For the text-containing cell, return its midpoint in [x, y] coordinate format. 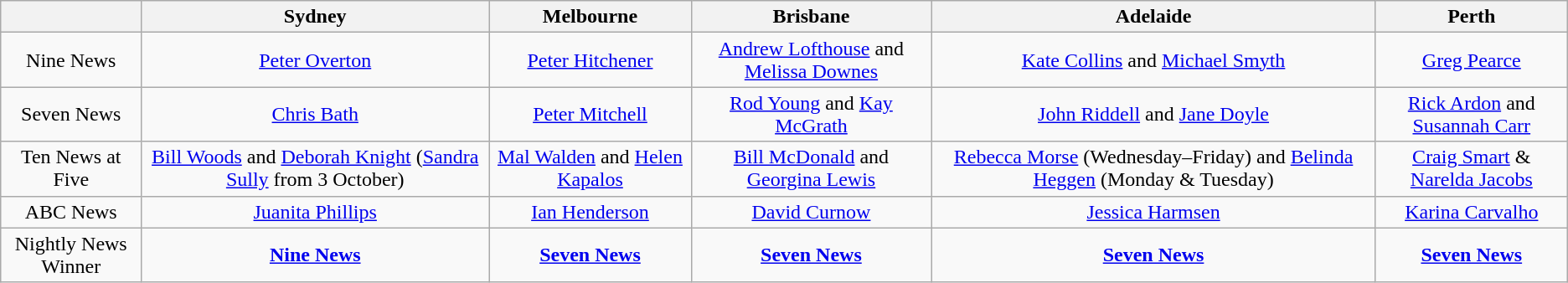
Peter Overton [315, 60]
Adelaide [1154, 17]
Kate Collins and Michael Smyth [1154, 60]
Rick Ardon and Susannah Carr [1471, 114]
Sydney [315, 17]
Peter Hitchener [590, 60]
Jessica Harmsen [1154, 212]
Craig Smart & Narelda Jacobs [1471, 169]
David Curnow [811, 212]
Rebecca Morse (Wednesday–Friday) and Belinda Heggen (Monday & Tuesday) [1154, 169]
Ian Henderson [590, 212]
Juanita Phillips [315, 212]
John Riddell and Jane Doyle [1154, 114]
ABC News [71, 212]
Bill McDonald and Georgina Lewis [811, 169]
Rod Young and Kay McGrath [811, 114]
Nightly News Winner [71, 255]
Chris Bath [315, 114]
Brisbane [811, 17]
Mal Walden and Helen Kapalos [590, 169]
Peter Mitchell [590, 114]
Melbourne [590, 17]
Ten News at Five [71, 169]
Bill Woods and Deborah Knight (Sandra Sully from 3 October) [315, 169]
Andrew Lofthouse and Melissa Downes [811, 60]
Greg Pearce [1471, 60]
Perth [1471, 17]
Karina Carvalho [1471, 212]
